Return [x, y] of the center of cell containing provided text 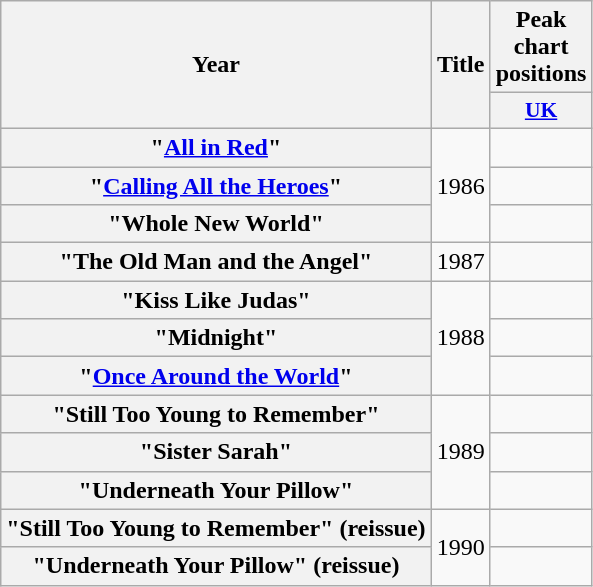
1990 [460, 547]
"Underneath Your Pillow" (reissue) [216, 566]
1986 [460, 185]
Year [216, 65]
"Midnight" [216, 338]
"Whole New World" [216, 224]
1988 [460, 338]
UK [541, 111]
"Sister Sarah" [216, 452]
"Still Too Young to Remember" [216, 414]
Peak chart positions [541, 47]
Title [460, 65]
"The Old Man and the Angel" [216, 262]
"Still Too Young to Remember" (reissue) [216, 528]
"Underneath Your Pillow" [216, 490]
1989 [460, 452]
"All in Red" [216, 147]
1987 [460, 262]
"Calling All the Heroes" [216, 185]
"Kiss Like Judas" [216, 300]
"Once Around the World" [216, 376]
